Capture the cell that displays the provided text and extract its (X, Y) central coordinate. 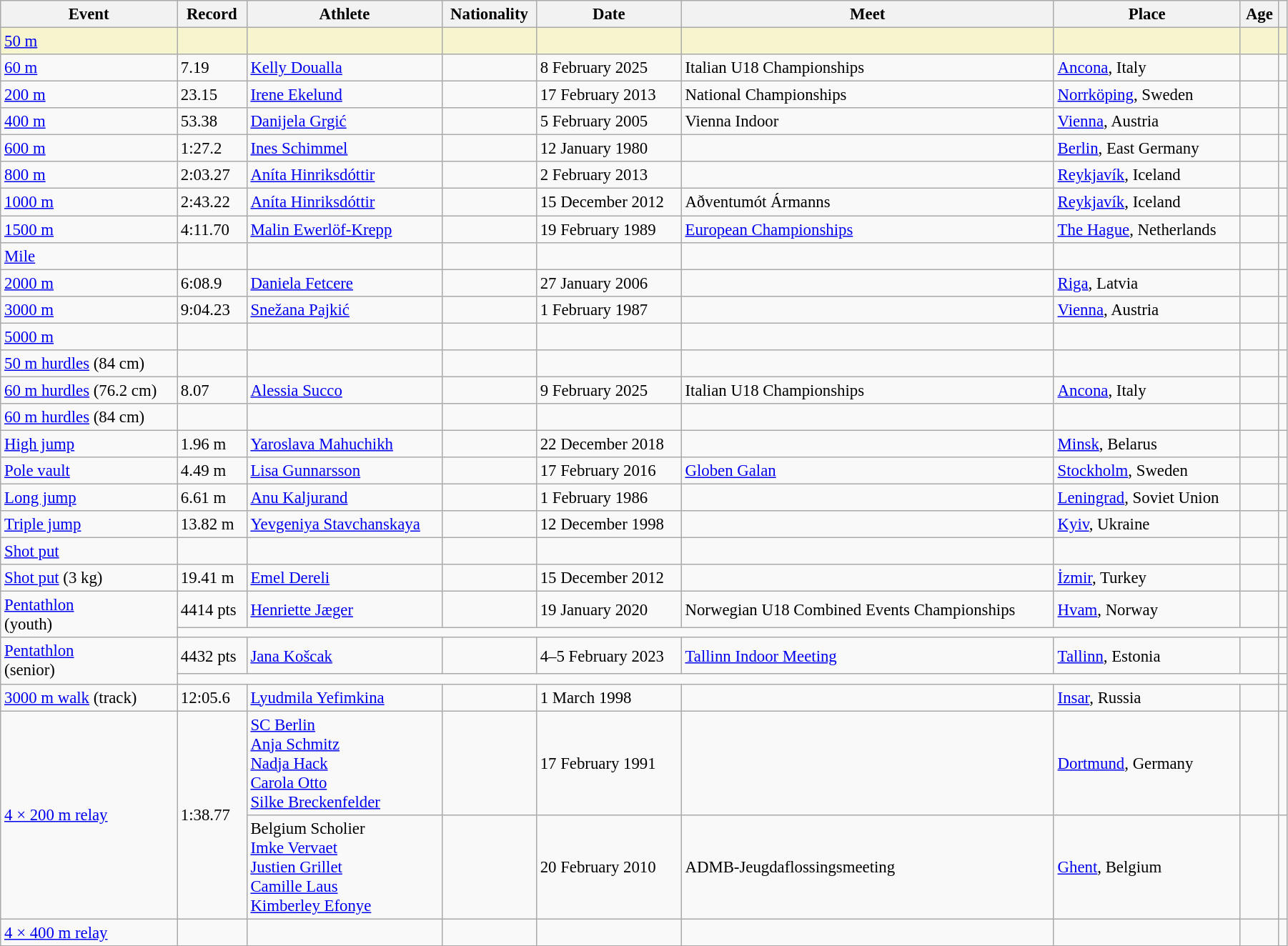
800 m (89, 175)
4414 pts (212, 609)
60 m hurdles (84 cm) (89, 417)
Snežana Pajkić (345, 309)
23.15 (212, 95)
12:05.6 (212, 697)
22 December 2018 (609, 444)
1000 m (89, 202)
12 December 1998 (609, 524)
Nationality (490, 14)
Triple jump (89, 524)
19 February 1989 (609, 229)
1:27.2 (212, 149)
Athlete (345, 14)
17 February 2016 (609, 471)
High jump (89, 444)
2 February 2013 (609, 175)
Ghent, Belgium (1146, 867)
600 m (89, 149)
Insar, Russia (1146, 697)
2:03.27 (212, 175)
4432 pts (212, 656)
2000 m (89, 283)
Alessia Succo (345, 390)
European Championships (868, 229)
Aðventumót Ármanns (868, 202)
Leningrad, Soviet Union (1146, 498)
9 February 2025 (609, 390)
Henriette Jæger (345, 609)
Dortmund, Germany (1146, 763)
3000 m walk (track) (89, 697)
National Championships (868, 95)
Yaroslava Mahuchikh (345, 444)
Date (609, 14)
7.19 (212, 68)
Emel Dereli (345, 578)
12 January 1980 (609, 149)
Age (1259, 14)
Pole vault (89, 471)
4.49 m (212, 471)
Irene Ekelund (345, 95)
Event (89, 14)
Tallinn Indoor Meeting (868, 656)
4–5 February 2023 (609, 656)
Lisa Gunnarsson (345, 471)
Shot put (3 kg) (89, 578)
Kelly Doualla (345, 68)
60 m hurdles (76.2 cm) (89, 390)
1:38.77 (212, 815)
13.82 m (212, 524)
4 × 200 m relay (89, 815)
1500 m (89, 229)
6.61 m (212, 498)
Daniela Fetcere (345, 283)
İzmir, Turkey (1146, 578)
5 February 2005 (609, 121)
1 February 1987 (609, 309)
50 m (89, 41)
1 February 1986 (609, 498)
50 m hurdles (84 cm) (89, 364)
Shot put (89, 552)
Pentathlon (senior) (89, 662)
Kyiv, Ukraine (1146, 524)
Riga, Latvia (1146, 283)
53.38 (212, 121)
1 March 1998 (609, 697)
1.96 m (212, 444)
Place (1146, 14)
4 × 400 m relay (89, 932)
19.41 m (212, 578)
19 January 2020 (609, 609)
200 m (89, 95)
Norwegian U18 Combined Events Championships (868, 609)
SC BerlinAnja SchmitzNadja HackCarola OttoSilke Breckenfelder (345, 763)
Yevgeniya Stavchanskaya (345, 524)
20 February 2010 (609, 867)
Meet (868, 14)
Lyudmila Yefimkina (345, 697)
9:04.23 (212, 309)
17 February 1991 (609, 763)
Berlin, East Germany (1146, 149)
Tallinn, Estonia (1146, 656)
Jana Košcak (345, 656)
6:08.9 (212, 283)
27 January 2006 (609, 283)
2:43.22 (212, 202)
Anu Kaljurand (345, 498)
Malin Ewerlöf-Krepp (345, 229)
5000 m (89, 337)
ADMB-Jeugdaflossingsmeeting (868, 867)
60 m (89, 68)
Pentathlon (youth) (89, 614)
Norrköping, Sweden (1146, 95)
8 February 2025 (609, 68)
400 m (89, 121)
Hvam, Norway (1146, 609)
Long jump (89, 498)
17 February 2013 (609, 95)
Record (212, 14)
Ines Schimmel (345, 149)
Globen Galan (868, 471)
Mile (89, 256)
The Hague, Netherlands (1146, 229)
4:11.70 (212, 229)
Stockholm, Sweden (1146, 471)
Danijela Grgić (345, 121)
8.07 (212, 390)
3000 m (89, 309)
Belgium ScholierImke VervaetJustien GrilletCamille LausKimberley Efonye (345, 867)
Minsk, Belarus (1146, 444)
Vienna Indoor (868, 121)
